Capture the cell that displays the provided text and extract its [X, Y] central coordinate. 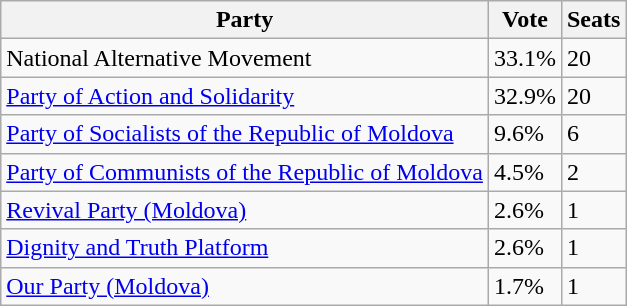
Vote [524, 20]
Revival Party (Moldova) [245, 210]
Seats [593, 20]
Our Party (Moldova) [245, 286]
33.1% [524, 58]
6 [593, 134]
4.5% [524, 172]
2 [593, 172]
9.6% [524, 134]
Party of Action and Solidarity [245, 96]
32.9% [524, 96]
Dignity and Truth Platform [245, 248]
Party of Socialists of the Republic of Moldova [245, 134]
Party [245, 20]
Party of Communists of the Republic of Moldova [245, 172]
1.7% [524, 286]
National Alternative Movement [245, 58]
